Provide the (X, Y) coordinate of the cell's center where the given text is located.  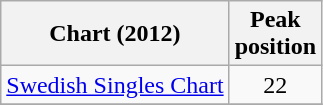
22 (275, 85)
Swedish Singles Chart (115, 85)
Chart (2012) (115, 34)
Peakposition (275, 34)
